Search for the cell housing the specified text and yield its [X, Y] center coordinate. 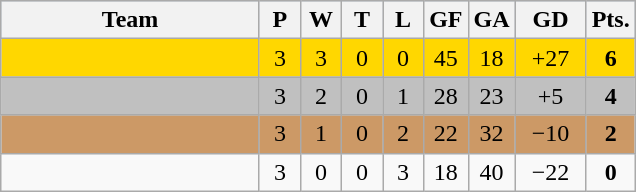
+5 [550, 96]
+27 [550, 58]
40 [492, 172]
T [362, 20]
−10 [550, 134]
Pts. [610, 20]
−22 [550, 172]
22 [446, 134]
45 [446, 58]
28 [446, 96]
6 [610, 58]
L [404, 20]
P [280, 20]
GD [550, 20]
GF [446, 20]
W [320, 20]
23 [492, 96]
4 [610, 96]
GA [492, 20]
32 [492, 134]
Team [130, 20]
